Output the (X, Y) coordinate of the center of the cell containing the given text.  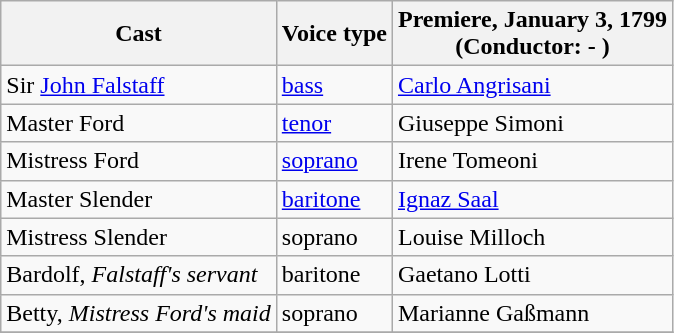
Ignaz Saal (532, 199)
Premiere, January 3, 1799(Conductor: - ) (532, 34)
Giuseppe Simoni (532, 123)
Voice type (334, 34)
Master Ford (139, 123)
Mistress Ford (139, 161)
Mistress Slender (139, 237)
Master Slender (139, 199)
Bardolf, Falstaff's servant (139, 275)
Irene Tomeoni (532, 161)
Cast (139, 34)
tenor (334, 123)
Gaetano Lotti (532, 275)
Sir John Falstaff (139, 85)
Marianne Gaßmann (532, 313)
Carlo Angrisani (532, 85)
Louise Milloch (532, 237)
bass (334, 85)
Betty, Mistress Ford's maid (139, 313)
